Scan for the cell matching the given text and deliver its (x, y) coordinate at center. 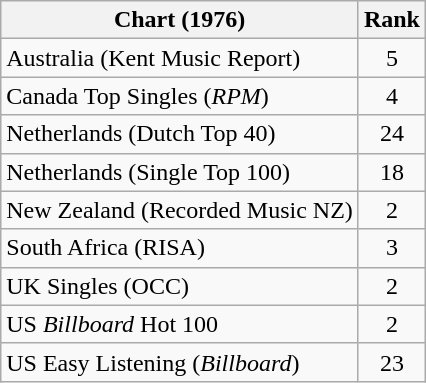
UK Singles (OCC) (180, 286)
Rank (392, 20)
23 (392, 362)
5 (392, 58)
US Easy Listening (Billboard) (180, 362)
New Zealand (Recorded Music NZ) (180, 210)
Chart (1976) (180, 20)
Canada Top Singles (RPM) (180, 96)
24 (392, 134)
US Billboard Hot 100 (180, 324)
18 (392, 172)
Netherlands (Single Top 100) (180, 172)
South Africa (RISA) (180, 248)
Australia (Kent Music Report) (180, 58)
3 (392, 248)
Netherlands (Dutch Top 40) (180, 134)
4 (392, 96)
